Detect which cell encompasses the target text, then output its [x, y] center coordinate. 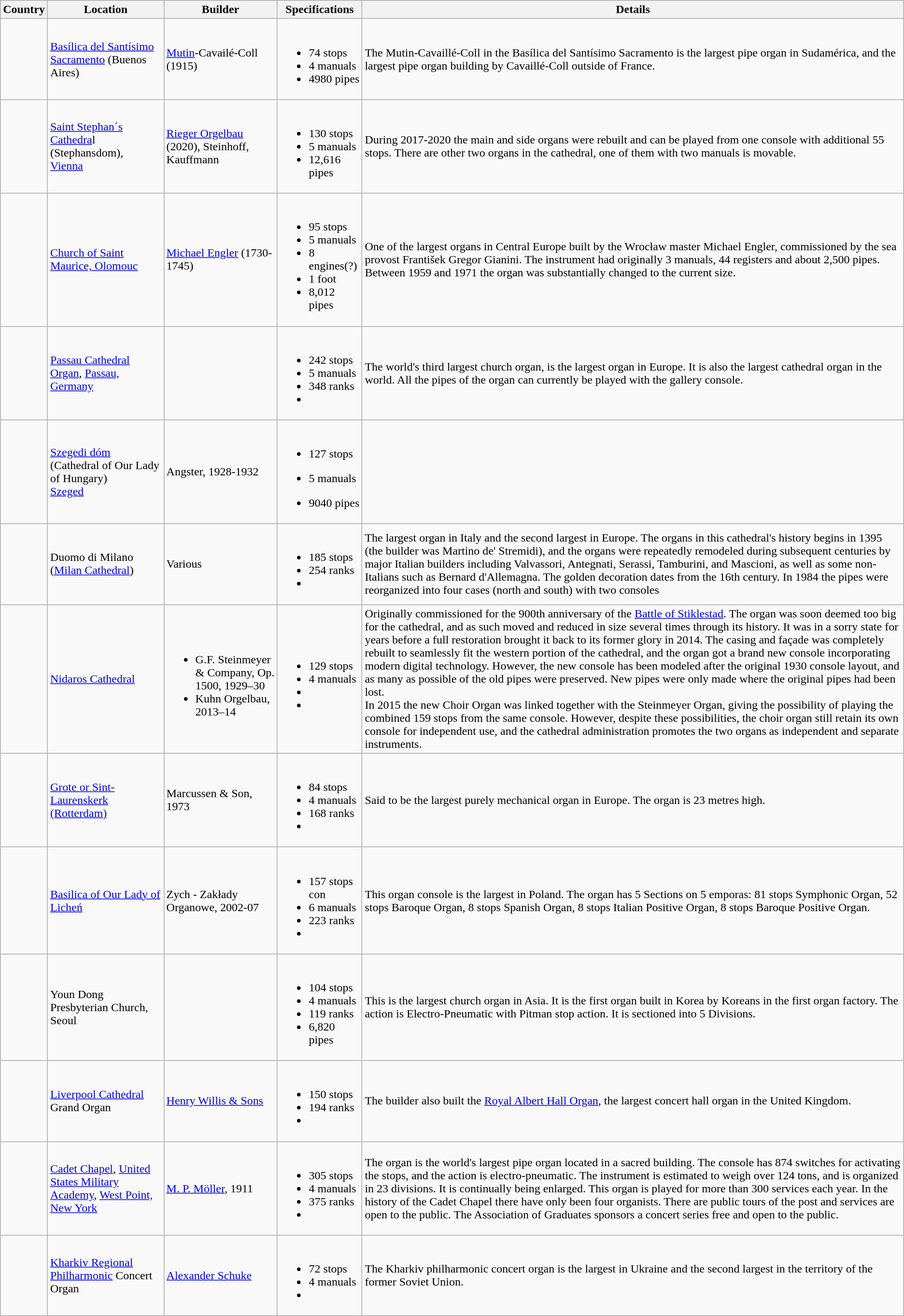
Said to be the largest purely mechanical organ in Europe. The organ is 23 metres high. [633, 800]
127 stops5 manuals9040 pipes [320, 472]
Youn Dong Presbyterian Church, Seoul [105, 1007]
Details [633, 10]
Angster, 1928-1932 [220, 472]
Kharkiv Regional Philharmonic Concert Organ [105, 1275]
Passau Cathedral Organ, Passau, Germany [105, 373]
Basilica of Our Lady of Licheń [105, 901]
Specifications [320, 10]
157 stops con6 manuals223 ranks [320, 901]
M. P. Möller, 1911 [220, 1188]
Church of Saint Maurice, Olomouc [105, 260]
Alexander Schuke [220, 1275]
Builder [220, 10]
Duomo di Milano (Milan Cathedral) [105, 564]
Nidaros Cathedral [105, 679]
Location [105, 10]
Michael Engler (1730-1745) [220, 260]
72 stops4 manuals [320, 1275]
Cadet Chapel, United States Military Academy, West Point, New York [105, 1188]
Saint Stephan´s Cathedral (Stephansdom),Vienna [105, 146]
Szegedi dóm (Cathedral of Our Lady of Hungary)Szeged [105, 472]
The Kharkiv philharmonic concert organ is the largest in Ukraine and the second largest in the territory of the former Soviet Union. [633, 1275]
Basílica del Santísimo Sacramento (Buenos Aires) [105, 59]
The builder also built the Royal Albert Hall Organ, the largest concert hall organ in the United Kingdom. [633, 1101]
G.F. Steinmeyer & Company, Op. 1500, 1929–30Kuhn Orgelbau, 2013–14 [220, 679]
Henry Willis & Sons [220, 1101]
130 stops5 manuals12,616 pipes [320, 146]
242 stops5 manuals348 ranks [320, 373]
305 stops4 manuals375 ranks [320, 1188]
150 stops194 ranks [320, 1101]
Mutin-Cavailé-Coll (1915) [220, 59]
Country [24, 10]
104 stops4 manuals119 ranks6,820 pipes [320, 1007]
Rieger Orgelbau (2020), Steinhoff,Kauffmann [220, 146]
Grote or Sint-Laurenskerk (Rotterdam) [105, 800]
74 stops4 manuals4980 pipes [320, 59]
95 stops5 manuals8 engines(?)1 foot8,012 pipes [320, 260]
Various [220, 564]
84 stops4 manuals168 ranks [320, 800]
129 stops4 manuals [320, 679]
185 stops254 ranks [320, 564]
Liverpool Cathedral Grand Organ [105, 1101]
Zych - Zakłady Organowe, 2002-07 [220, 901]
Marcussen & Son, 1973 [220, 800]
